Provide the [x, y] coordinate of the cell's center where the given text is located.  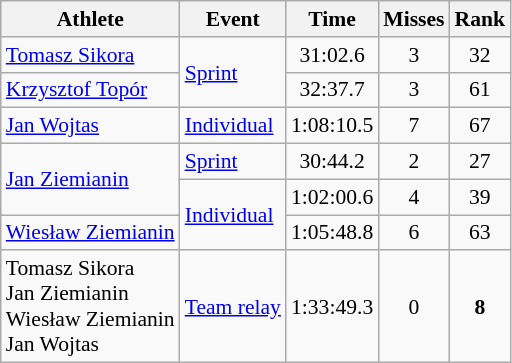
2 [414, 162]
8 [480, 307]
4 [414, 197]
1:05:48.8 [332, 233]
1:08:10.5 [332, 126]
Misses [414, 19]
32:37.7 [332, 90]
67 [480, 126]
6 [414, 233]
Time [332, 19]
61 [480, 90]
39 [480, 197]
Team relay [233, 307]
Jan Ziemianin [90, 180]
27 [480, 162]
1:02:00.6 [332, 197]
31:02.6 [332, 55]
1:33:49.3 [332, 307]
Event [233, 19]
30:44.2 [332, 162]
Wiesław Ziemianin [90, 233]
Athlete [90, 19]
Rank [480, 19]
Tomasz Sikora [90, 55]
63 [480, 233]
Jan Wojtas [90, 126]
Krzysztof Topór [90, 90]
7 [414, 126]
32 [480, 55]
0 [414, 307]
Tomasz SikoraJan ZiemianinWiesław ZiemianinJan Wojtas [90, 307]
